Return the [x, y] coordinate for the center point of the cell that contains the specified text.  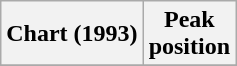
Peakposition [189, 34]
Chart (1993) [72, 34]
